Output the (X, Y) coordinate of the center of the cell containing the given text.  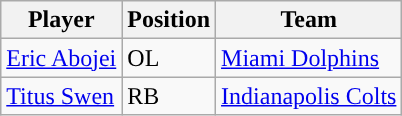
Team (309, 20)
Titus Swen (62, 96)
Eric Abojei (62, 58)
Player (62, 20)
Miami Dolphins (309, 58)
OL (169, 58)
Position (169, 20)
Indianapolis Colts (309, 96)
RB (169, 96)
